Scan for the cell matching the given text and deliver its [x, y] coordinate at center. 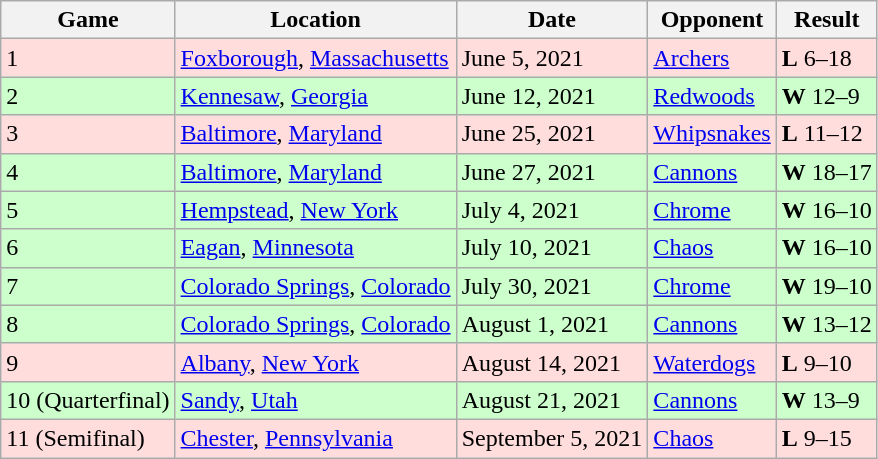
7 [88, 286]
8 [88, 324]
Opponent [712, 20]
Waterdogs [712, 362]
July 4, 2021 [552, 210]
L 9–10 [826, 362]
August 1, 2021 [552, 324]
August 14, 2021 [552, 362]
Hempstead, New York [316, 210]
3 [88, 134]
W 19–10 [826, 286]
Sandy, Utah [316, 400]
W 12–9 [826, 96]
W 13–9 [826, 400]
September 5, 2021 [552, 438]
Albany, New York [316, 362]
Date [552, 20]
June 25, 2021 [552, 134]
July 10, 2021 [552, 248]
W 13–12 [826, 324]
June 5, 2021 [552, 58]
July 30, 2021 [552, 286]
Location [316, 20]
L 11–12 [826, 134]
L 9–15 [826, 438]
Eagan, Minnesota [316, 248]
Kennesaw, Georgia [316, 96]
1 [88, 58]
W 18–17 [826, 172]
Whipsnakes [712, 134]
L 6–18 [826, 58]
Foxborough, Massachusetts [316, 58]
Archers [712, 58]
June 27, 2021 [552, 172]
5 [88, 210]
Result [826, 20]
August 21, 2021 [552, 400]
Redwoods [712, 96]
11 (Semifinal) [88, 438]
4 [88, 172]
Game [88, 20]
10 (Quarterfinal) [88, 400]
2 [88, 96]
Chester, Pennsylvania [316, 438]
June 12, 2021 [552, 96]
9 [88, 362]
6 [88, 248]
